Extract the (X, Y) coordinate from the center of the cell holding the provided text.  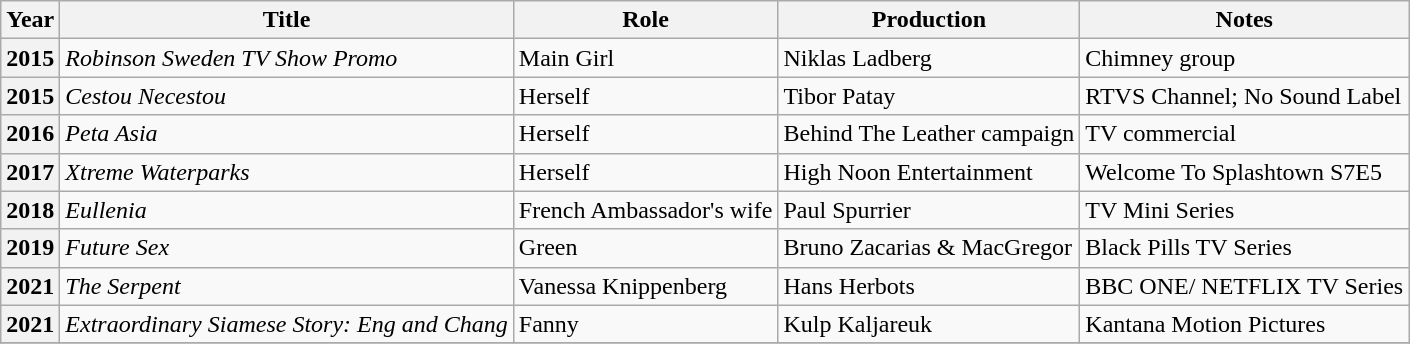
Welcome To Splashtown S7E5 (1244, 172)
Vanessa Knippenberg (646, 286)
Cestou Necestou (286, 96)
The Serpent (286, 286)
Xtreme Waterparks (286, 172)
Main Girl (646, 58)
Peta Asia (286, 134)
Fanny (646, 324)
Eullenia (286, 210)
Production (929, 20)
2016 (30, 134)
French Ambassador's wife (646, 210)
Green (646, 248)
2019 (30, 248)
Tibor Patay (929, 96)
Hans Herbots (929, 286)
Bruno Zacarias & MacGregor (929, 248)
Niklas Ladberg (929, 58)
TV commercial (1244, 134)
Future Sex (286, 248)
TV Mini Series (1244, 210)
Extraordinary Siamese Story: Eng and Chang (286, 324)
Notes (1244, 20)
Kantana Motion Pictures (1244, 324)
Robinson Sweden TV Show Promo (286, 58)
Paul Spurrier (929, 210)
High Noon Entertainment (929, 172)
Black Pills TV Series (1244, 248)
Role (646, 20)
RTVS Channel; No Sound Label (1244, 96)
2017 (30, 172)
2018 (30, 210)
Title (286, 20)
BBC ONE/ NETFLIX TV Series (1244, 286)
Kulp Kaljareuk (929, 324)
Behind The Leather campaign (929, 134)
Year (30, 20)
Chimney group (1244, 58)
